Extract the [X, Y] coordinate from the center of the cell holding the provided text.  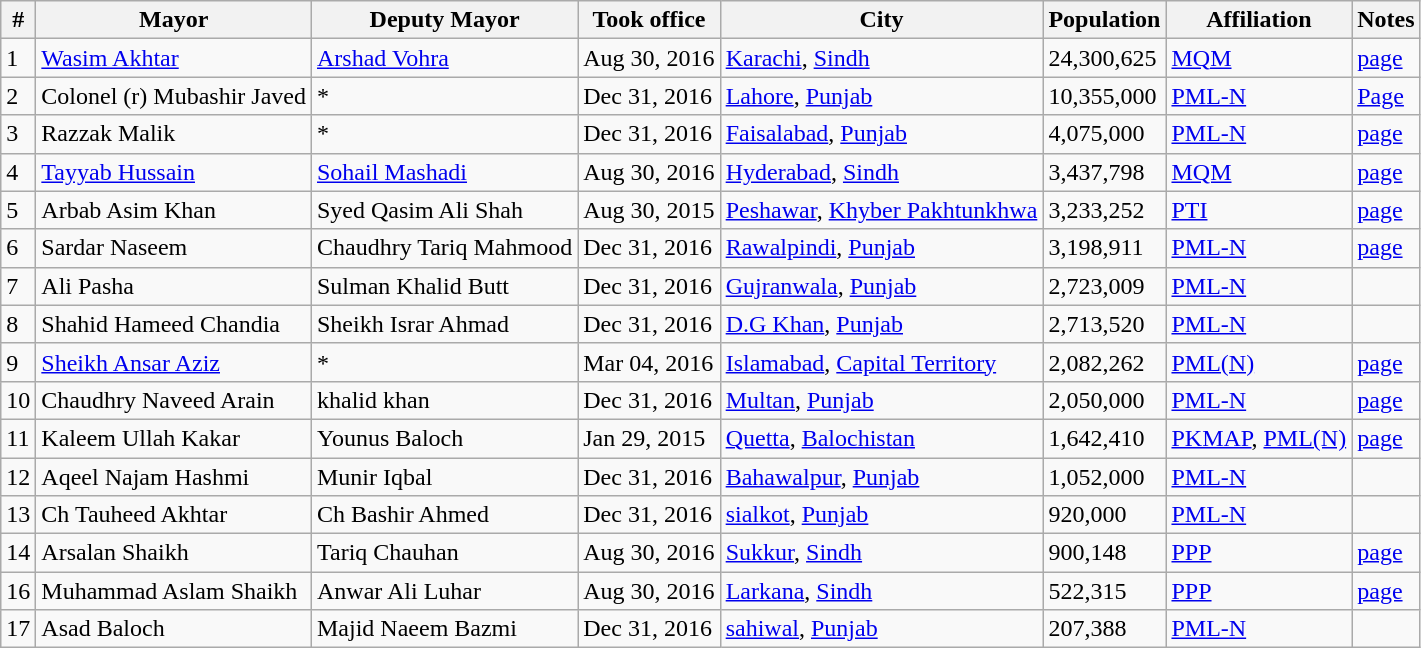
10 [18, 400]
10,355,000 [1104, 96]
3 [18, 134]
8 [18, 324]
12 [18, 477]
Hyderabad, Sindh [882, 172]
920,000 [1104, 515]
Peshawar, Khyber Pakhtunkhwa [882, 210]
17 [18, 629]
Affiliation [1259, 20]
Quetta, Balochistan [882, 438]
Took office [649, 20]
PTI [1259, 210]
3,233,252 [1104, 210]
Sheikh Israr Ahmad [444, 324]
3,198,911 [1104, 248]
Asad Baloch [174, 629]
Wasim Akhtar [174, 58]
Aug 30, 2015 [649, 210]
9 [18, 362]
Rawalpindi, Punjab [882, 248]
6 [18, 248]
Tayyab Hussain [174, 172]
Sheikh Ansar Aziz [174, 362]
Anwar Ali Luhar [444, 591]
sialkot, Punjab [882, 515]
Mar 04, 2016 [649, 362]
Kaleem Ullah Kakar [174, 438]
Deputy Mayor [444, 20]
2,713,520 [1104, 324]
Population [1104, 20]
Younus Baloch [444, 438]
Aqeel Najam Hashmi [174, 477]
Razzak Malik [174, 134]
City [882, 20]
Jan 29, 2015 [649, 438]
2,082,262 [1104, 362]
sahiwal, Punjab [882, 629]
1 [18, 58]
5 [18, 210]
14 [18, 553]
khalid khan [444, 400]
3,437,798 [1104, 172]
522,315 [1104, 591]
Colonel (r) Mubashir Javed [174, 96]
Ali Pasha [174, 286]
Shahid Hameed Chandia [174, 324]
Majid Naeem Bazmi [444, 629]
Arshad Vohra [444, 58]
207,388 [1104, 629]
4 [18, 172]
Arbab Asim Khan [174, 210]
Lahore, Punjab [882, 96]
Islamabad, Capital Territory [882, 362]
Arsalan Shaikh [174, 553]
Chaudhry Tariq Mahmood [444, 248]
Karachi, Sindh [882, 58]
Mayor [174, 20]
Munir Iqbal [444, 477]
Syed Qasim Ali Shah [444, 210]
Multan, Punjab [882, 400]
24,300,625 [1104, 58]
Sulman Khalid Butt [444, 286]
16 [18, 591]
4,075,000 [1104, 134]
PKMAP, PML(N) [1259, 438]
Sohail Mashadi [444, 172]
Faisalabad, Punjab [882, 134]
Chaudhry Naveed Arain [174, 400]
7 [18, 286]
Sardar Naseem [174, 248]
2,723,009 [1104, 286]
1,642,410 [1104, 438]
11 [18, 438]
Sukkur, Sindh [882, 553]
Larkana, Sindh [882, 591]
900,148 [1104, 553]
Ch Bashir Ahmed [444, 515]
Tariq Chauhan [444, 553]
Ch Tauheed Akhtar [174, 515]
Notes [1386, 20]
D.G Khan, Punjab [882, 324]
Muhammad Aslam Shaikh [174, 591]
13 [18, 515]
# [18, 20]
PML(N) [1259, 362]
Page [1386, 96]
1,052,000 [1104, 477]
Bahawalpur, Punjab [882, 477]
2 [18, 96]
2,050,000 [1104, 400]
Gujranwala, Punjab [882, 286]
